Extract the [X, Y] coordinate from the center of the cell holding the provided text.  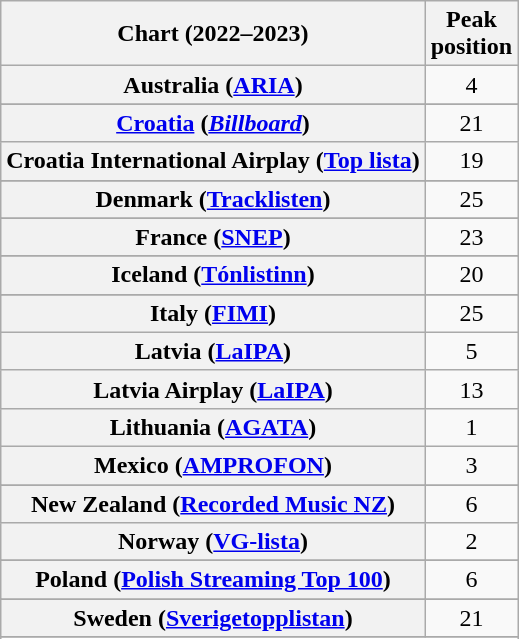
Peakposition [471, 34]
19 [471, 161]
Mexico (AMPROFON) [213, 465]
Chart (2022–2023) [213, 34]
3 [471, 465]
Poland (Polish Streaming Top 100) [213, 580]
5 [471, 351]
Denmark (Tracklisten) [213, 199]
13 [471, 389]
Lithuania (AGATA) [213, 427]
Norway (VG-lista) [213, 542]
France (SNEP) [213, 237]
Croatia International Airplay (Top lista) [213, 161]
Italy (FIMI) [213, 313]
4 [471, 85]
2 [471, 542]
Iceland (Tónlistinn) [213, 275]
20 [471, 275]
New Zealand (Recorded Music NZ) [213, 503]
1 [471, 427]
Latvia Airplay (LaIPA) [213, 389]
Sweden (Sverigetopplistan) [213, 618]
Latvia (LaIPA) [213, 351]
Croatia (Billboard) [213, 123]
23 [471, 237]
Australia (ARIA) [213, 85]
